Extract the [x, y] coordinate from the center of the cell holding the provided text.  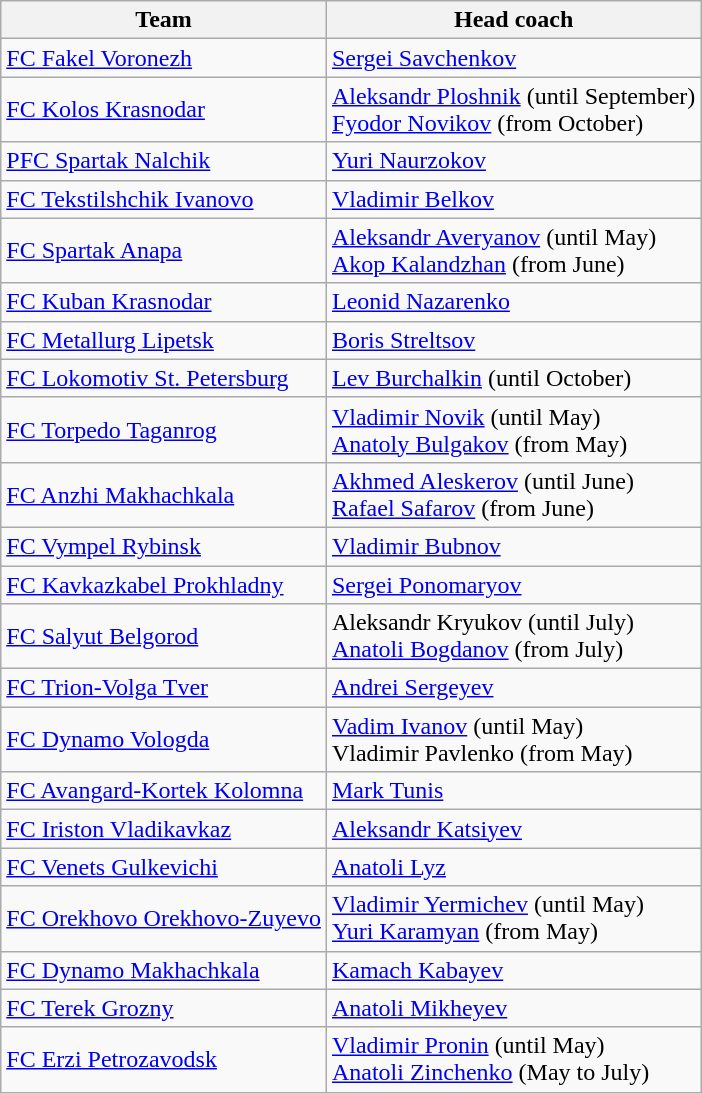
Vladimir Yermichev (until May)Yuri Karamyan (from May) [513, 918]
Vladimir Bubnov [513, 546]
Anatoli Mikheyev [513, 1008]
Leonid Nazarenko [513, 302]
FC Erzi Petrozavodsk [164, 1060]
Sergei Ponomaryov [513, 585]
Aleksandr Averyanov (until May)Akop Kalandzhan (from June) [513, 250]
FC Terek Grozny [164, 1008]
PFC Spartak Nalchik [164, 161]
FC Torpedo Taganrog [164, 430]
FC Vympel Rybinsk [164, 546]
Mark Tunis [513, 791]
FC Fakel Voronezh [164, 58]
Boris Streltsov [513, 340]
FC Venets Gulkevichi [164, 867]
Team [164, 20]
Sergei Savchenkov [513, 58]
Vladimir Pronin (until May)Anatoli Zinchenko (May to July) [513, 1060]
FC Kolos Krasnodar [164, 110]
FC Spartak Anapa [164, 250]
FC Salyut Belgorod [164, 636]
Aleksandr Ploshnik (until September)Fyodor Novikov (from October) [513, 110]
Akhmed Aleskerov (until June)Rafael Safarov (from June) [513, 494]
FC Anzhi Makhachkala [164, 494]
Aleksandr Katsiyev [513, 829]
FC Dynamo Vologda [164, 740]
Vladimir Belkov [513, 199]
FC Lokomotiv St. Petersburg [164, 378]
Andrei Sergeyev [513, 688]
FC Orekhovo Orekhovo-Zuyevo [164, 918]
Head coach [513, 20]
FC Metallurg Lipetsk [164, 340]
FC Tekstilshchik Ivanovo [164, 199]
FC Trion-Volga Tver [164, 688]
Vladimir Novik (until May)Anatoly Bulgakov (from May) [513, 430]
Anatoli Lyz [513, 867]
Lev Burchalkin (until October) [513, 378]
FC Dynamo Makhachkala [164, 970]
Aleksandr Kryukov (until July)Anatoli Bogdanov (from July) [513, 636]
Yuri Naurzokov [513, 161]
FC Iriston Vladikavkaz [164, 829]
Vadim Ivanov (until May)Vladimir Pavlenko (from May) [513, 740]
FC Avangard-Kortek Kolomna [164, 791]
FC Kuban Krasnodar [164, 302]
Kamach Kabayev [513, 970]
FC Kavkazkabel Prokhladny [164, 585]
